Return (x, y) of the center of cell containing provided text 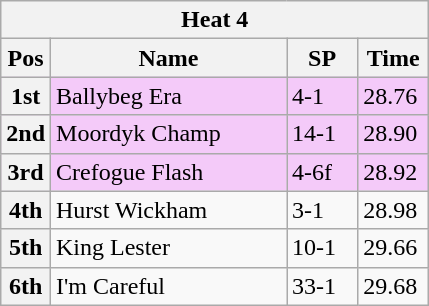
29.66 (394, 248)
Pos (26, 58)
Hurst Wickham (169, 210)
SP (322, 58)
Crefogue Flash (169, 172)
Ballybeg Era (169, 96)
14-1 (322, 134)
5th (26, 248)
4-6f (322, 172)
28.92 (394, 172)
Time (394, 58)
10-1 (322, 248)
3-1 (322, 210)
I'm Careful (169, 286)
1st (26, 96)
Heat 4 (215, 20)
King Lester (169, 248)
29.68 (394, 286)
28.76 (394, 96)
Moordyk Champ (169, 134)
28.98 (394, 210)
2nd (26, 134)
3rd (26, 172)
6th (26, 286)
4-1 (322, 96)
33-1 (322, 286)
4th (26, 210)
28.90 (394, 134)
Name (169, 58)
